For the text-containing cell, return its midpoint in (X, Y) coordinate format. 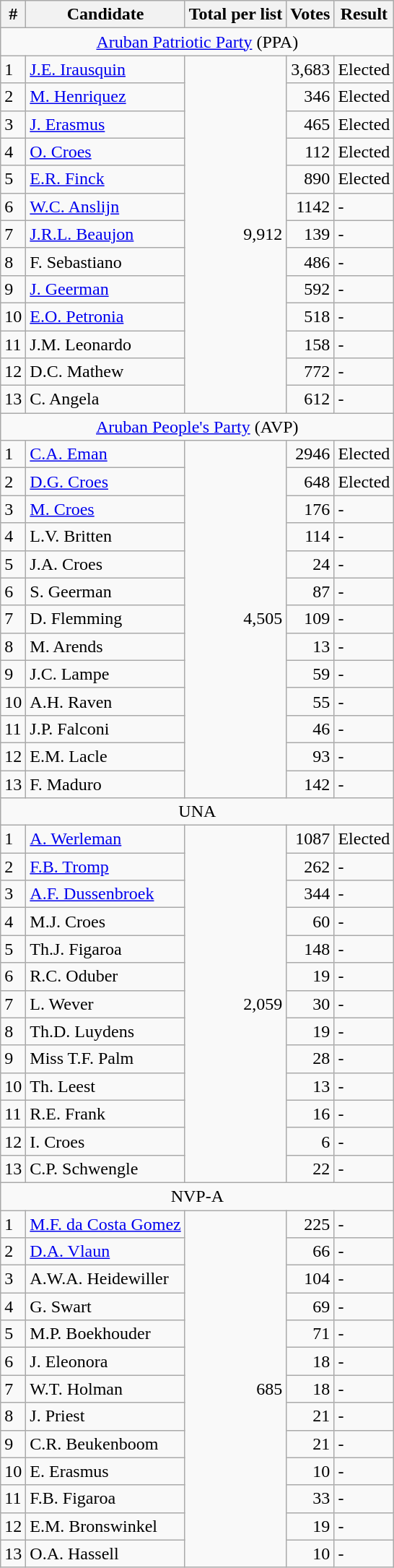
C.A. Eman (105, 454)
O. Croes (105, 152)
W.T. Holman (105, 1389)
104 (310, 1279)
UNA (198, 812)
648 (310, 482)
Th.J. Figaroa (105, 949)
592 (310, 289)
612 (310, 399)
D.G. Croes (105, 482)
16 (310, 1114)
J.P. Falconi (105, 729)
E.M. Lacle (105, 756)
28 (310, 1059)
148 (310, 949)
33 (310, 1499)
L. Wever (105, 1004)
C.R. Beukenboom (105, 1444)
93 (310, 756)
Aruban People's Party (AVP) (198, 427)
87 (310, 592)
3,683 (310, 69)
114 (310, 537)
D.C. Mathew (105, 372)
A.W.A. Heidewiller (105, 1279)
M. Croes (105, 509)
22 (310, 1169)
D.A. Vlaun (105, 1252)
486 (310, 261)
W.C. Anslijn (105, 207)
Result (364, 14)
Candidate (105, 14)
J. Geerman (105, 289)
J. Erasmus (105, 124)
Aruban Patriotic Party (PPA) (198, 42)
M.J. Croes (105, 922)
1142 (310, 207)
R.E. Frank (105, 1114)
60 (310, 922)
M.F. da Costa Gomez (105, 1224)
M. Henriquez (105, 97)
G. Swart (105, 1307)
344 (310, 894)
E.R. Finck (105, 179)
C. Angela (105, 399)
J.A. Croes (105, 564)
NVP-A (198, 1196)
109 (310, 619)
J.M. Leonardo (105, 345)
Th. Leest (105, 1086)
J. Priest (105, 1416)
A.F. Dussenbroek (105, 894)
4,505 (235, 620)
F. Maduro (105, 784)
Miss T.F. Palm (105, 1059)
772 (310, 372)
M.P. Boekhouder (105, 1334)
225 (310, 1224)
139 (310, 234)
O.A. Hassell (105, 1554)
346 (310, 97)
55 (310, 701)
Votes (310, 14)
J.C. Lampe (105, 674)
A.H. Raven (105, 701)
E. Erasmus (105, 1471)
A. Werleman (105, 839)
D. Flemming (105, 619)
# (13, 14)
2,059 (235, 1004)
I. Croes (105, 1141)
Th.D. Luydens (105, 1031)
112 (310, 152)
24 (310, 564)
890 (310, 179)
465 (310, 124)
F.B. Tromp (105, 867)
176 (310, 509)
9,912 (235, 234)
J. Eleonora (105, 1361)
1087 (310, 839)
M. Arends (105, 646)
F. Sebastiano (105, 261)
C.P. Schwengle (105, 1169)
J.E. Irausquin (105, 69)
66 (310, 1252)
S. Geerman (105, 592)
142 (310, 784)
69 (310, 1307)
L.V. Britten (105, 537)
Total per list (235, 14)
59 (310, 674)
685 (235, 1390)
518 (310, 316)
J.R.L. Beaujon (105, 234)
158 (310, 345)
E.O. Petronia (105, 316)
262 (310, 867)
E.M. Bronswinkel (105, 1526)
2946 (310, 454)
71 (310, 1334)
30 (310, 1004)
F.B. Figaroa (105, 1499)
46 (310, 729)
R.C. Oduber (105, 976)
